Return the [x, y] coordinate for the center point of the cell that contains the specified text.  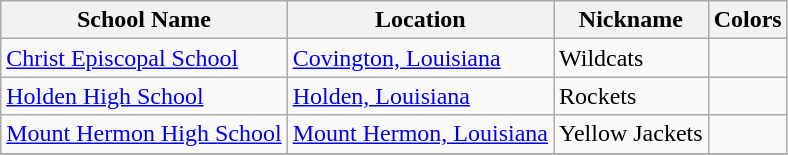
School Name [144, 20]
Colors [748, 20]
Holden High School [144, 96]
Christ Episcopal School [144, 58]
Mount Hermon, Louisiana [420, 134]
Wildcats [632, 58]
Mount Hermon High School [144, 134]
Location [420, 20]
Covington, Louisiana [420, 58]
Holden, Louisiana [420, 96]
Nickname [632, 20]
Yellow Jackets [632, 134]
Rockets [632, 96]
